Pinpoint the cell where the given text exists, returning its [X, Y] midpoint coordinate. 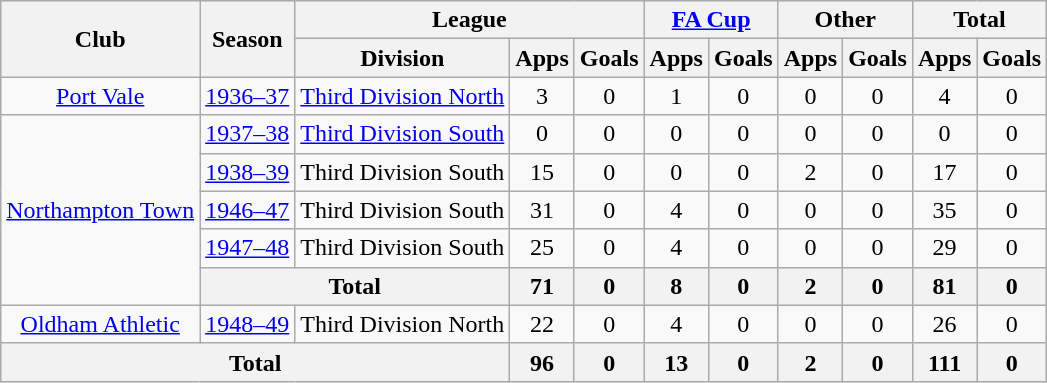
35 [944, 210]
96 [542, 362]
111 [944, 362]
League [470, 20]
Season [248, 39]
Other [845, 20]
1936–37 [248, 96]
25 [542, 248]
22 [542, 324]
13 [676, 362]
Northampton Town [100, 210]
29 [944, 248]
3 [542, 96]
1946–47 [248, 210]
1947–48 [248, 248]
Club [100, 39]
1937–38 [248, 134]
1948–49 [248, 324]
15 [542, 172]
FA Cup [711, 20]
1938–39 [248, 172]
1 [676, 96]
17 [944, 172]
26 [944, 324]
Division [402, 58]
Oldham Athletic [100, 324]
31 [542, 210]
71 [542, 286]
81 [944, 286]
8 [676, 286]
Port Vale [100, 96]
